Find where the given text appears and provide that cell's center as (x, y) coordinate. 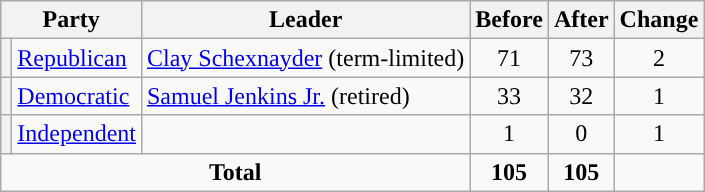
After (581, 20)
Democratic (77, 96)
Leader (305, 20)
Clay Schexnayder (term-limited) (305, 58)
Samuel Jenkins Jr. (retired) (305, 96)
73 (581, 58)
2 (659, 58)
Republican (77, 58)
Total (236, 172)
33 (510, 96)
Independent (77, 134)
Before (510, 20)
Change (659, 20)
71 (510, 58)
Party (72, 20)
32 (581, 96)
0 (581, 134)
